Provide the [x, y] coordinate of the cell's center where the given text is located.  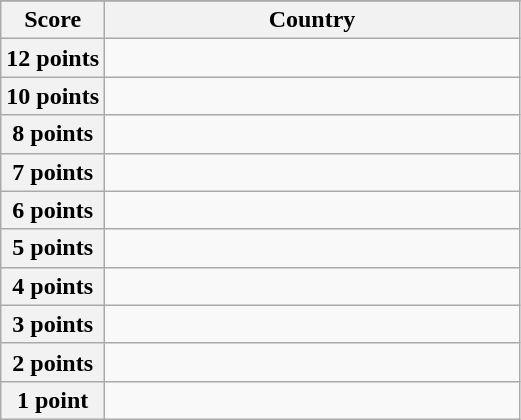
4 points [53, 286]
5 points [53, 248]
7 points [53, 172]
8 points [53, 134]
Country [312, 20]
10 points [53, 96]
6 points [53, 210]
12 points [53, 58]
3 points [53, 324]
Score [53, 20]
2 points [53, 362]
1 point [53, 400]
